Find where the given text appears and provide that cell's center as (x, y) coordinate. 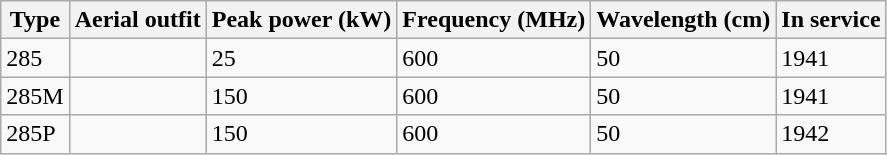
285M (35, 96)
1942 (831, 134)
Peak power (kW) (302, 20)
285P (35, 134)
In service (831, 20)
Wavelength (cm) (684, 20)
25 (302, 58)
Aerial outfit (138, 20)
Type (35, 20)
285 (35, 58)
Frequency (MHz) (494, 20)
